Extract the [x, y] coordinate from the center of the cell holding the provided text.  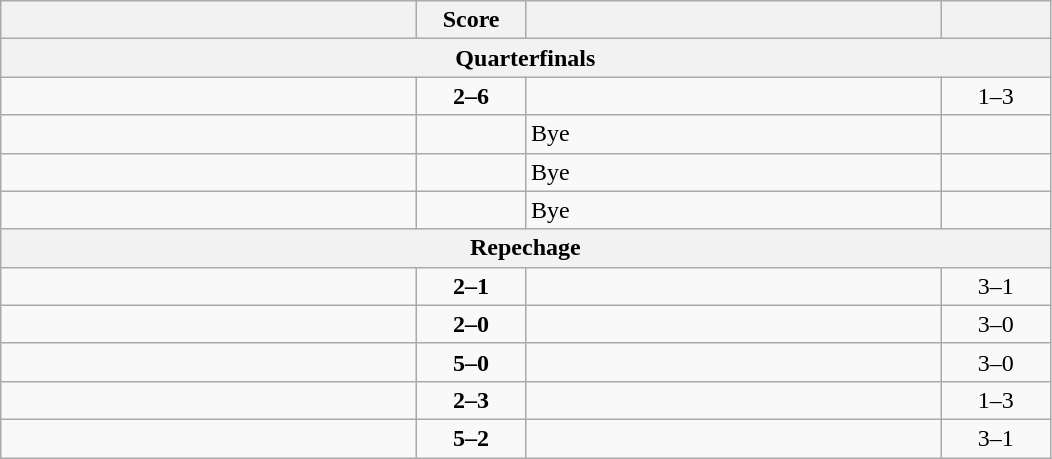
2–0 [472, 324]
2–3 [472, 400]
Quarterfinals [526, 58]
5–2 [472, 438]
2–6 [472, 96]
Repechage [526, 248]
5–0 [472, 362]
2–1 [472, 286]
Score [472, 20]
